Capture the cell that displays the provided text and extract its (X, Y) central coordinate. 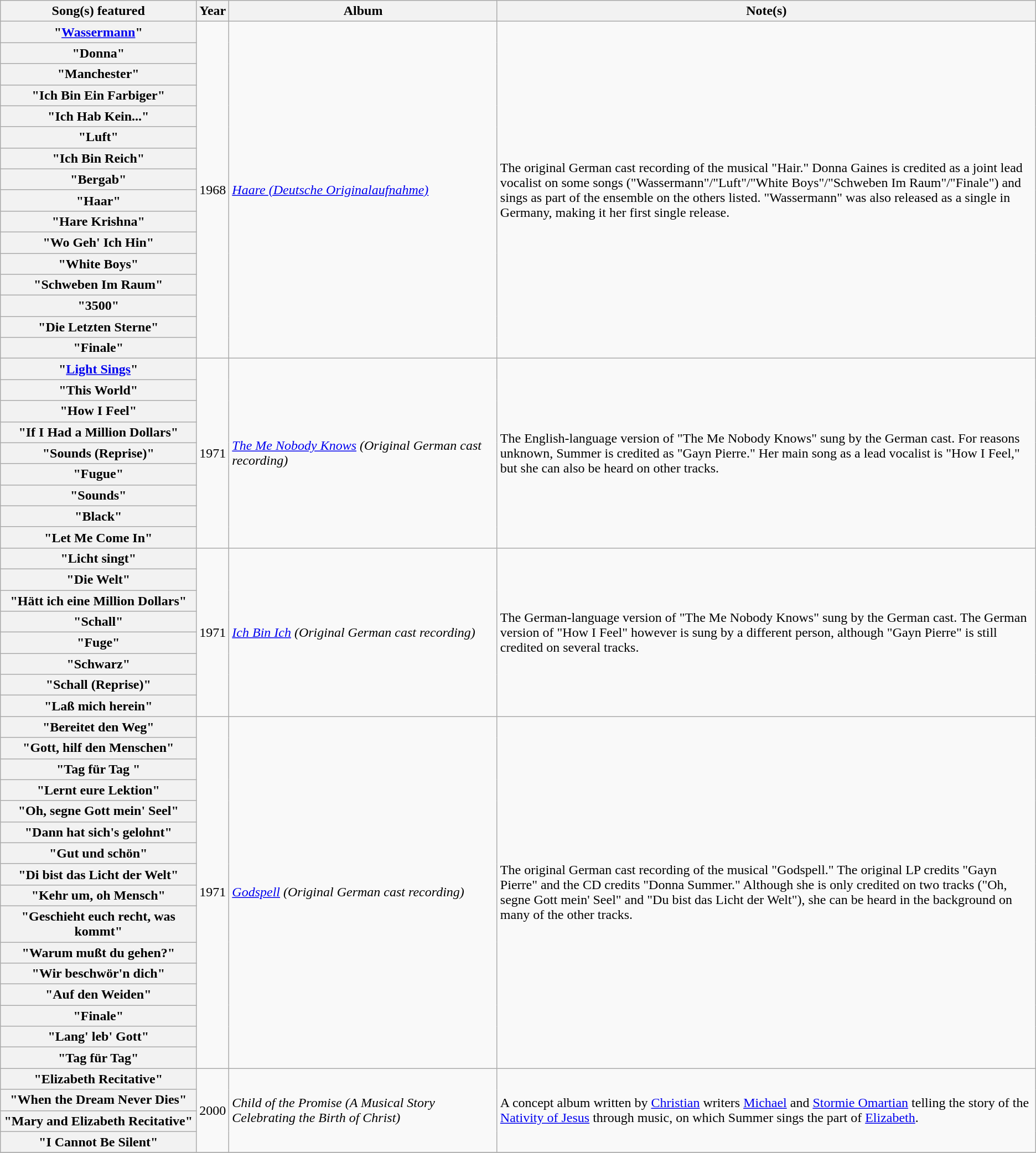
"Wo Geh' Ich Hin" (99, 242)
"If I Had a Million Dollars" (99, 432)
"Schweben Im Raum" (99, 285)
"Black" (99, 516)
"Luft" (99, 137)
"Mary and Elizabeth Recitative" (99, 1121)
"Let Me Come In" (99, 537)
"Di bist das Licht der Welt" (99, 874)
Haare (Deutsche Originalaufnahme) (363, 190)
"3500" (99, 306)
"Ich Bin Ein Farbiger" (99, 95)
"Geschieht euch recht, was kommt" (99, 924)
"Manchester" (99, 74)
"Sounds (Reprise)" (99, 453)
"Gut und schön" (99, 853)
"Lang' leb' Gott" (99, 1037)
"White Boys" (99, 264)
"Bergab" (99, 179)
Child of the Promise (A Musical Story Celebrating the Birth of Christ) (363, 1110)
The Me Nobody Knows (Original German cast recording) (363, 454)
"Schall (Reprise)" (99, 685)
"Laß mich herein" (99, 706)
Album (363, 11)
"This World" (99, 390)
2000 (213, 1110)
"Wassermann" (99, 32)
"Hätt ich eine Million Dollars" (99, 600)
"Warum mußt du gehen?" (99, 952)
"Sounds" (99, 495)
Note(s) (766, 11)
"Dann hat sich's gelohnt" (99, 832)
"Schwarz" (99, 664)
Ich Bin Ich (Original German cast recording) (363, 632)
Godspell (Original German cast recording) (363, 892)
"Tag für Tag" (99, 1058)
"Lernt eure Lektion" (99, 790)
"When the Dream Never Dies" (99, 1100)
"Elizabeth Recitative" (99, 1079)
"Ich Bin Reich" (99, 158)
"Fuge" (99, 643)
"Oh, segne Gott mein' Seel" (99, 811)
"Schall" (99, 622)
"Bereitet den Weg" (99, 727)
"I Cannot Be Silent" (99, 1142)
"Kehr um, oh Mensch" (99, 895)
"Fugue" (99, 474)
"Gott, hilf den Menschen" (99, 748)
"Hare Krishna" (99, 221)
Song(s) featured (99, 11)
"Auf den Weiden" (99, 995)
"Licht singt" (99, 558)
"Tag für Tag " (99, 769)
"How I Feel" (99, 411)
"Die Letzten Sterne" (99, 327)
1968 (213, 190)
"Ich Hab Kein..." (99, 116)
"Wir beschwör'n dich" (99, 974)
Year (213, 11)
"Donna" (99, 53)
"Die Welt" (99, 579)
"Haar" (99, 200)
"Light Sings" (99, 369)
